Determine the (X, Y) coordinate at the center of the cell enclosing the given text.  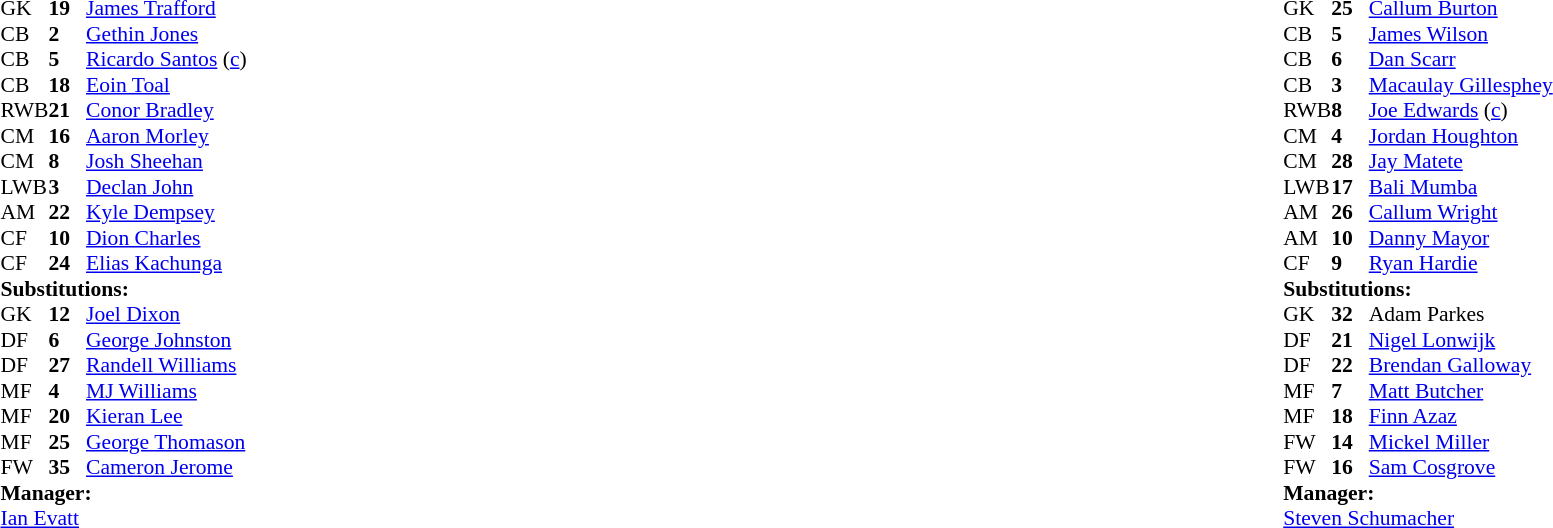
25 (67, 442)
Gethin Jones (166, 34)
Kyle Dempsey (166, 213)
Adam Parkes (1461, 315)
Eoin Toal (166, 85)
Callum Wright (1461, 213)
Declan John (166, 187)
Finn Azaz (1461, 417)
Sam Cosgrove (1461, 467)
Joe Edwards (c) (1461, 111)
24 (67, 263)
Mickel Miller (1461, 442)
Ryan Hardie (1461, 263)
James Wilson (1461, 34)
Ricardo Santos (c) (166, 59)
MJ Williams (166, 391)
Dion Charles (166, 238)
Josh Sheehan (166, 161)
Nigel Lonwijk (1461, 340)
32 (1350, 315)
Bali Mumba (1461, 187)
2 (67, 34)
George Johnston (166, 340)
Jordan Houghton (1461, 136)
26 (1350, 213)
Elias Kachunga (166, 263)
12 (67, 315)
Kieran Lee (166, 417)
Conor Bradley (166, 111)
Cameron Jerome (166, 467)
Danny Mayor (1461, 238)
20 (67, 417)
27 (67, 365)
Randell Williams (166, 365)
Jay Matete (1461, 161)
14 (1350, 442)
7 (1350, 391)
George Thomason (166, 442)
35 (67, 467)
Aaron Morley (166, 136)
17 (1350, 187)
Joel Dixon (166, 315)
Dan Scarr (1461, 59)
9 (1350, 263)
Matt Butcher (1461, 391)
Brendan Galloway (1461, 365)
28 (1350, 161)
Macaulay Gillesphey (1461, 85)
